Identify which cell holds the provided text, then report its [x, y] central coordinate. 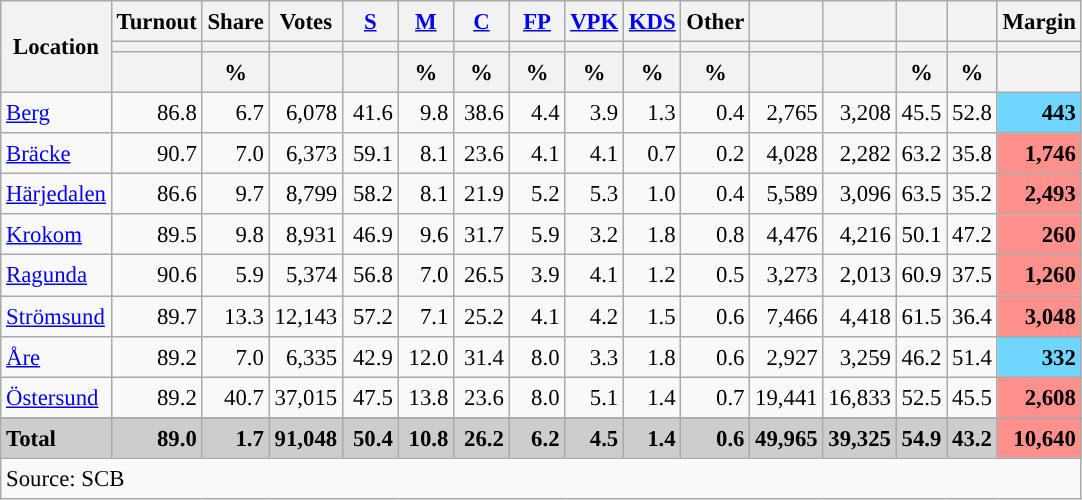
Strömsund [56, 316]
8,799 [306, 194]
4,476 [786, 234]
16,833 [860, 398]
4.2 [594, 316]
1,746 [1039, 154]
3.2 [594, 234]
52.5 [921, 398]
0.5 [716, 276]
6.7 [236, 114]
50.4 [370, 438]
1.2 [652, 276]
10,640 [1039, 438]
7.1 [426, 316]
Total [56, 438]
63.2 [921, 154]
Berg [56, 114]
2,493 [1039, 194]
KDS [652, 22]
2,282 [860, 154]
5,374 [306, 276]
4.4 [537, 114]
49,965 [786, 438]
5,589 [786, 194]
61.5 [921, 316]
56.8 [370, 276]
2,608 [1039, 398]
6.2 [537, 438]
51.4 [972, 356]
10.8 [426, 438]
91,048 [306, 438]
12,143 [306, 316]
57.2 [370, 316]
13.3 [236, 316]
50.1 [921, 234]
Härjedalen [56, 194]
4,418 [860, 316]
9.6 [426, 234]
VPK [594, 22]
46.2 [921, 356]
36.4 [972, 316]
M [426, 22]
25.2 [482, 316]
1,260 [1039, 276]
FP [537, 22]
21.9 [482, 194]
3,096 [860, 194]
7,466 [786, 316]
260 [1039, 234]
Votes [306, 22]
4.5 [594, 438]
2,765 [786, 114]
Bräcke [56, 154]
35.8 [972, 154]
37.5 [972, 276]
60.9 [921, 276]
Ragunda [56, 276]
39,325 [860, 438]
4,216 [860, 234]
5.3 [594, 194]
2,013 [860, 276]
Margin [1039, 22]
3,048 [1039, 316]
41.6 [370, 114]
1.0 [652, 194]
1.3 [652, 114]
47.5 [370, 398]
52.8 [972, 114]
S [370, 22]
35.2 [972, 194]
0.2 [716, 154]
6,335 [306, 356]
332 [1039, 356]
5.2 [537, 194]
46.9 [370, 234]
90.6 [156, 276]
1.7 [236, 438]
Turnout [156, 22]
Åre [56, 356]
26.5 [482, 276]
0.8 [716, 234]
Location [56, 47]
58.2 [370, 194]
C [482, 22]
42.9 [370, 356]
2,927 [786, 356]
38.6 [482, 114]
12.0 [426, 356]
19,441 [786, 398]
37,015 [306, 398]
31.4 [482, 356]
13.8 [426, 398]
3,273 [786, 276]
89.5 [156, 234]
89.7 [156, 316]
Share [236, 22]
86.6 [156, 194]
9.7 [236, 194]
54.9 [921, 438]
90.7 [156, 154]
3,208 [860, 114]
3,259 [860, 356]
63.5 [921, 194]
5.1 [594, 398]
89.0 [156, 438]
8,931 [306, 234]
31.7 [482, 234]
26.2 [482, 438]
3.3 [594, 356]
6,078 [306, 114]
4,028 [786, 154]
6,373 [306, 154]
47.2 [972, 234]
Other [716, 22]
59.1 [370, 154]
40.7 [236, 398]
Krokom [56, 234]
Östersund [56, 398]
1.5 [652, 316]
43.2 [972, 438]
86.8 [156, 114]
Source: SCB [541, 478]
443 [1039, 114]
